Output the [X, Y] coordinate of the center of the cell containing the given text.  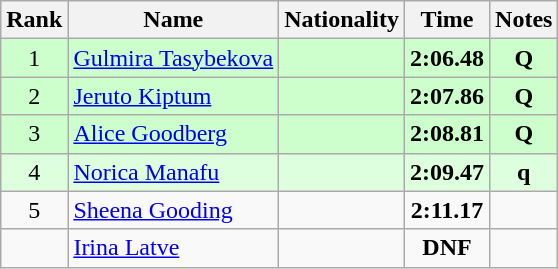
5 [34, 210]
3 [34, 134]
2:07.86 [446, 96]
Time [446, 20]
Notes [524, 20]
Name [174, 20]
Alice Goodberg [174, 134]
Nationality [342, 20]
4 [34, 172]
1 [34, 58]
Norica Manafu [174, 172]
Irina Latve [174, 248]
2 [34, 96]
q [524, 172]
Gulmira Tasybekova [174, 58]
2:06.48 [446, 58]
Jeruto Kiptum [174, 96]
2:11.17 [446, 210]
Rank [34, 20]
Sheena Gooding [174, 210]
DNF [446, 248]
2:09.47 [446, 172]
2:08.81 [446, 134]
